Determine the [x, y] coordinate at the center of the cell enclosing the given text.  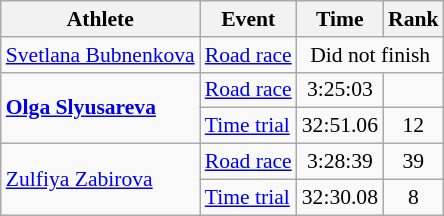
39 [414, 162]
Event [248, 19]
Zulfiya Zabirova [100, 180]
Rank [414, 19]
3:25:03 [340, 90]
Svetlana Bubnenkova [100, 55]
32:51.06 [340, 126]
3:28:39 [340, 162]
12 [414, 126]
8 [414, 197]
Athlete [100, 19]
Time [340, 19]
32:30.08 [340, 197]
Olga Slyusareva [100, 108]
Did not finish [370, 55]
